Identify which cell holds the provided text, then report its (X, Y) central coordinate. 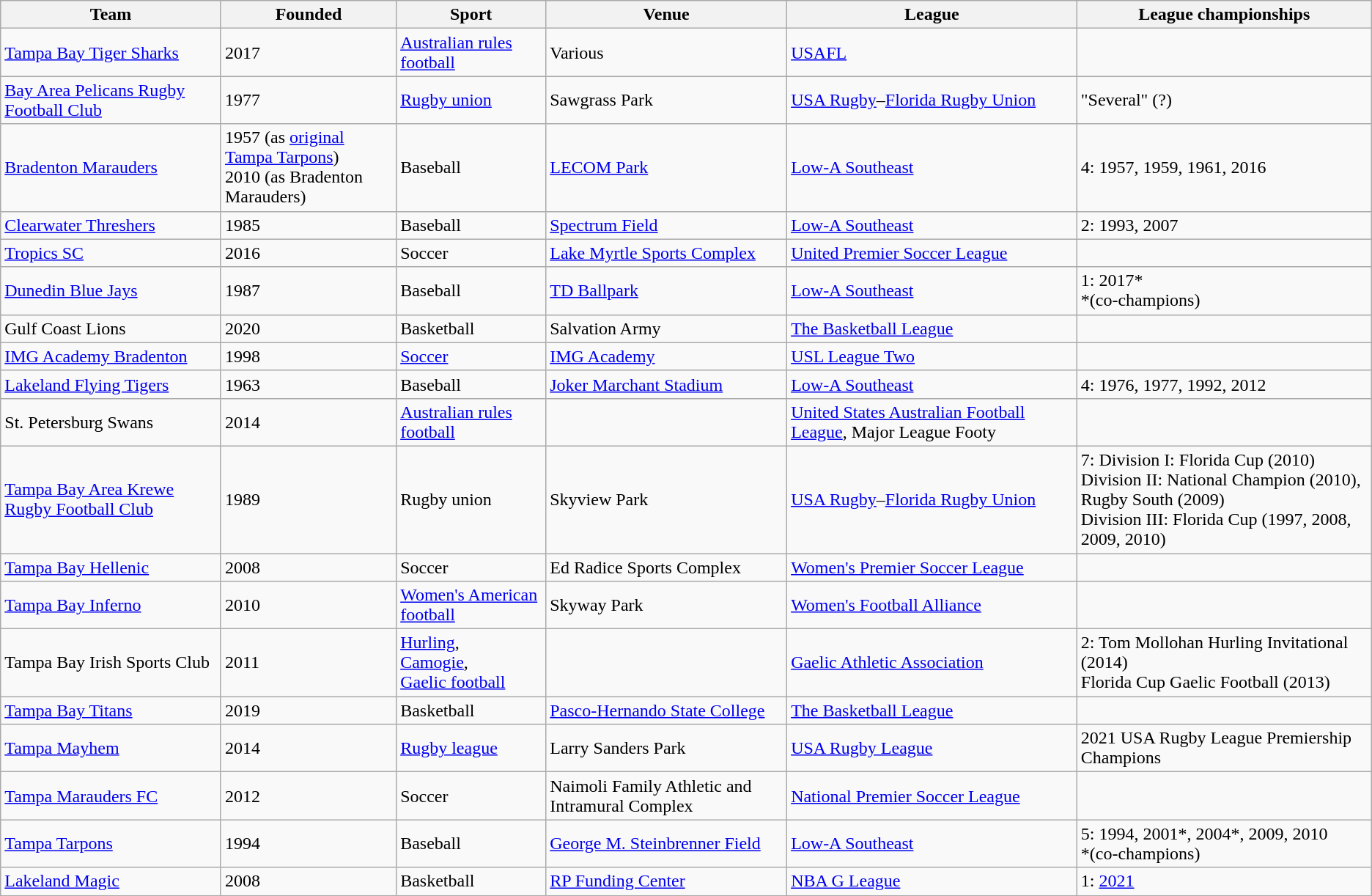
Joker Marchant Stadium (667, 384)
1994 (308, 843)
2011 (308, 663)
Team (111, 15)
4: 1957, 1959, 1961, 2016 (1224, 167)
Hurling,Camogie,Gaelic football (471, 663)
Gulf Coast Lions (111, 328)
Founded (308, 15)
Skyview Park (667, 499)
Clearwater Threshers (111, 225)
Tampa Bay Inferno (111, 606)
United States Australian Football League, Major League Footy (932, 422)
4: 1976, 1977, 1992, 2012 (1224, 384)
Women's American football (471, 606)
Women's Premier Soccer League (932, 567)
Dunedin Blue Jays (111, 290)
IMG Academy (667, 356)
1: 2021 (1224, 881)
Rugby league (471, 748)
Various (667, 53)
2016 (308, 253)
2: 1993, 2007 (1224, 225)
2010 (308, 606)
RP Funding Center (667, 881)
USAFL (932, 53)
Tampa Tarpons (111, 843)
Tampa Bay Irish Sports Club (111, 663)
1985 (308, 225)
Skyway Park (667, 606)
USA Rugby League (932, 748)
"Several" (?) (1224, 100)
United Premier Soccer League (932, 253)
LECOM Park (667, 167)
Women's Football Alliance (932, 606)
Lake Myrtle Sports Complex (667, 253)
Ed Radice Sports Complex (667, 567)
Tampa Bay Tiger Sharks (111, 53)
IMG Academy Bradenton (111, 356)
2: Tom Mollohan Hurling Invitational (2014)Florida Cup Gaelic Football (2013) (1224, 663)
Larry Sanders Park (667, 748)
Venue (667, 15)
League championships (1224, 15)
St. Petersburg Swans (111, 422)
7: Division I: Florida Cup (2010)Division II: National Champion (2010), Rugby South (2009)Division III: Florida Cup (1997, 2008, 2009, 2010) (1224, 499)
1: 2017**(co-champions) (1224, 290)
1987 (308, 290)
Spectrum Field (667, 225)
Sport (471, 15)
Naimoli Family Athletic and Intramural Complex (667, 796)
Tampa Bay Area Krewe Rugby Football Club (111, 499)
Gaelic Athletic Association (932, 663)
Tampa Mayhem (111, 748)
2021 USA Rugby League Premiership Champions (1224, 748)
Tampa Marauders FC (111, 796)
Salvation Army (667, 328)
George M. Steinbrenner Field (667, 843)
2012 (308, 796)
USL League Two (932, 356)
1957 (as original Tampa Tarpons)2010 (as Bradenton Marauders) (308, 167)
Tropics SC (111, 253)
Bradenton Marauders (111, 167)
Pasco-Hernando State College (667, 710)
2020 (308, 328)
Lakeland Magic (111, 881)
National Premier Soccer League (932, 796)
2019 (308, 710)
League (932, 15)
1977 (308, 100)
Tampa Bay Hellenic (111, 567)
TD Ballpark (667, 290)
NBA G League (932, 881)
Bay Area Pelicans Rugby Football Club (111, 100)
1989 (308, 499)
Lakeland Flying Tigers (111, 384)
2017 (308, 53)
Sawgrass Park (667, 100)
1998 (308, 356)
1963 (308, 384)
Tampa Bay Titans (111, 710)
5: 1994, 2001*, 2004*, 2009, 2010*(co-champions) (1224, 843)
